For the text-containing cell, return its midpoint in (X, Y) coordinate format. 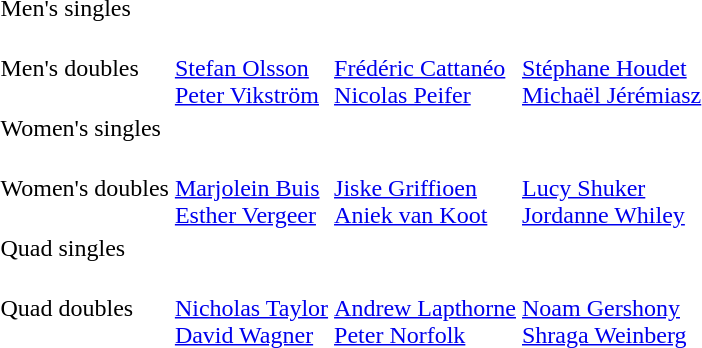
Frédéric CattanéoNicolas Peifer (426, 68)
Jiske GriffioenAniek van Koot (426, 188)
Marjolein BuisEsther Vergeer (251, 188)
Stefan OlssonPeter Vikström (251, 68)
